Determine the (x, y) coordinate at the center of the cell enclosing the given text.  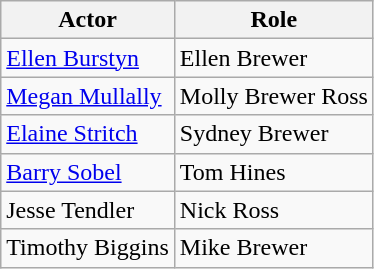
Jesse Tendler (88, 210)
Nick Ross (274, 210)
Tom Hines (274, 172)
Elaine Stritch (88, 134)
Megan Mullally (88, 96)
Ellen Brewer (274, 58)
Sydney Brewer (274, 134)
Ellen Burstyn (88, 58)
Molly Brewer Ross (274, 96)
Mike Brewer (274, 248)
Timothy Biggins (88, 248)
Actor (88, 20)
Barry Sobel (88, 172)
Role (274, 20)
